From the cell containing the given text, extract its center point as (X, Y) coordinate. 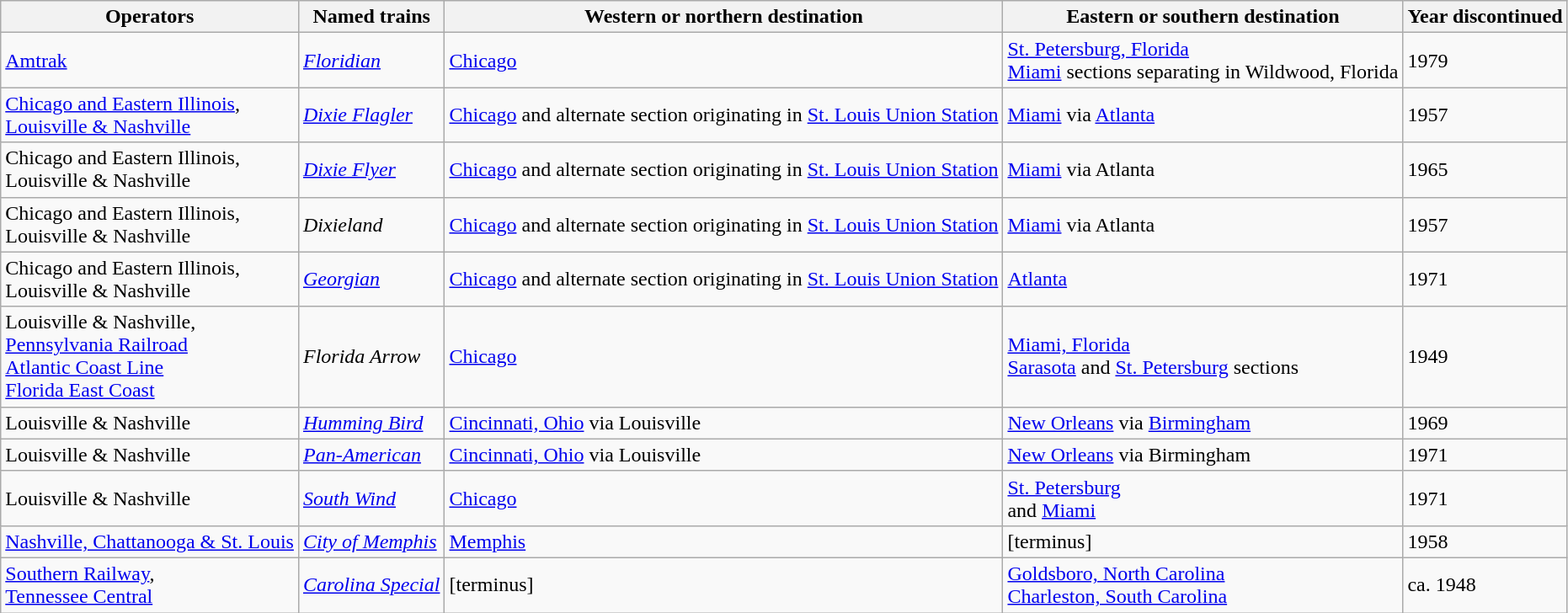
Named trains (371, 17)
1969 (1485, 423)
City of Memphis (371, 541)
Georgian (371, 280)
Dixie Flyer (371, 170)
Miami, FloridaSarasota and St. Petersburg sections (1203, 357)
1949 (1485, 357)
South Wind (371, 498)
Memphis (724, 541)
Operators (150, 17)
1958 (1485, 541)
Southern Railway,Tennessee Central (150, 584)
St. Petersburg, Florida Miami sections separating in Wildwood, Florida (1203, 61)
Amtrak (150, 61)
Dixieland (371, 224)
Dixie Flagler (371, 115)
Louisville & Nashville,Pennsylvania RailroadAtlantic Coast LineFlorida East Coast (150, 357)
Goldsboro, North CarolinaCharleston, South Carolina (1203, 584)
ca. 1948 (1485, 584)
1965 (1485, 170)
1979 (1485, 61)
Atlanta (1203, 280)
Nashville, Chattanooga & St. Louis (150, 541)
Humming Bird (371, 423)
Pan-American (371, 455)
St. Petersburgand Miami (1203, 498)
Eastern or southern destination (1203, 17)
Florida Arrow (371, 357)
Floridian (371, 61)
Western or northern destination (724, 17)
Carolina Special (371, 584)
Year discontinued (1485, 17)
